Output the (X, Y) coordinate of the center of the cell containing the given text.  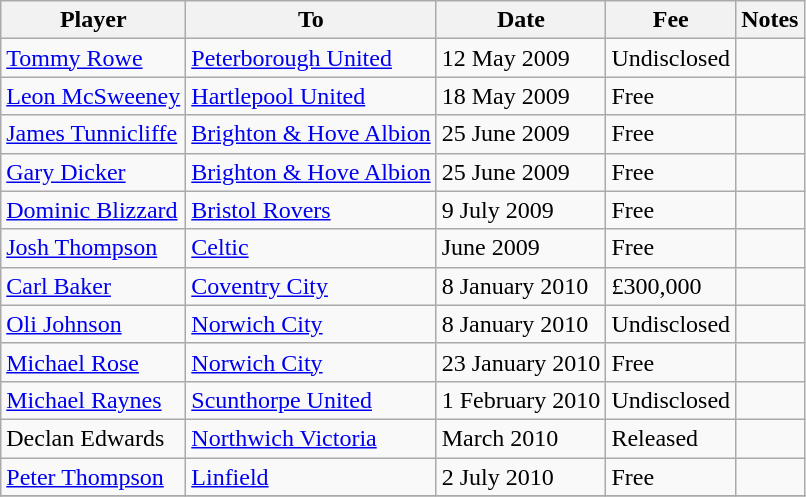
Coventry City (311, 286)
1 February 2010 (521, 400)
Notes (770, 20)
Fee (671, 20)
Hartlepool United (311, 96)
Gary Dicker (94, 172)
March 2010 (521, 438)
Peter Thompson (94, 477)
Michael Raynes (94, 400)
12 May 2009 (521, 58)
Celtic (311, 248)
Peterborough United (311, 58)
Dominic Blizzard (94, 210)
18 May 2009 (521, 96)
9 July 2009 (521, 210)
2 July 2010 (521, 477)
Tommy Rowe (94, 58)
Carl Baker (94, 286)
Josh Thompson (94, 248)
Bristol Rovers (311, 210)
Linfield (311, 477)
James Tunnicliffe (94, 134)
Player (94, 20)
Northwich Victoria (311, 438)
Oli Johnson (94, 324)
Scunthorpe United (311, 400)
Michael Rose (94, 362)
Declan Edwards (94, 438)
Leon McSweeney (94, 96)
£300,000 (671, 286)
Date (521, 20)
23 January 2010 (521, 362)
To (311, 20)
June 2009 (521, 248)
Released (671, 438)
